Return [x, y] of the center of cell containing provided text 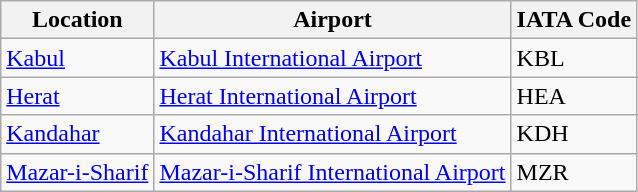
Mazar-i-Sharif [78, 172]
MZR [574, 172]
Mazar-i-Sharif International Airport [332, 172]
Airport [332, 20]
Kabul International Airport [332, 58]
KBL [574, 58]
HEA [574, 96]
Herat [78, 96]
Location [78, 20]
Kandahar International Airport [332, 134]
Kabul [78, 58]
Herat International Airport [332, 96]
Kandahar [78, 134]
IATA Code [574, 20]
KDH [574, 134]
